Determine the [x, y] coordinate at the center of the cell enclosing the given text.  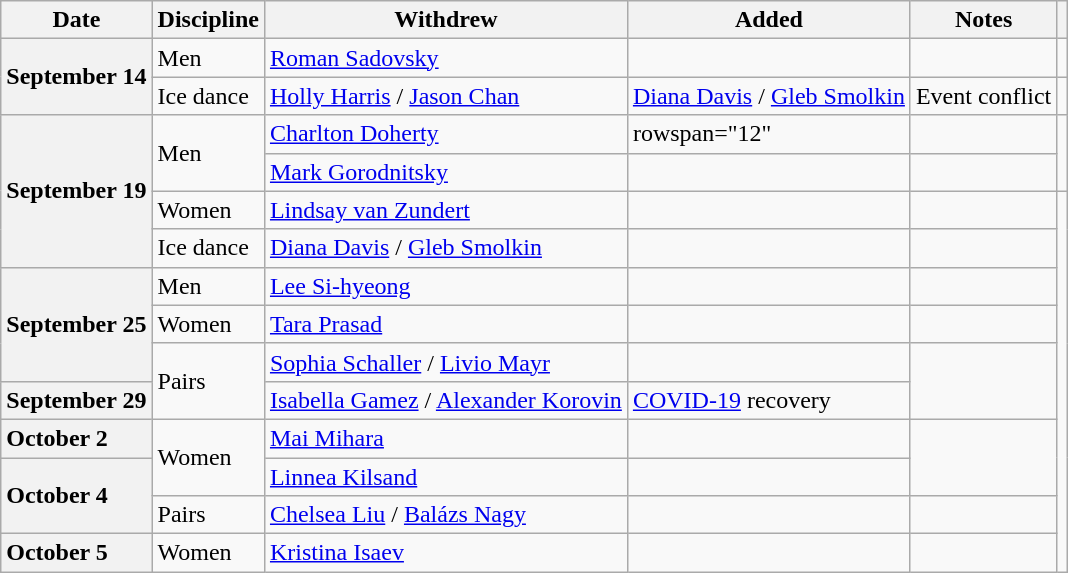
Charlton Doherty [446, 134]
Tara Prasad [446, 324]
September 29 [76, 400]
Notes [983, 20]
September 25 [76, 324]
Sophia Schaller / Livio Mayr [446, 362]
Mark Gorodnitsky [446, 172]
September 14 [76, 77]
October 2 [76, 438]
Discipline [208, 20]
October 4 [76, 496]
Chelsea Liu / Balázs Nagy [446, 515]
Mai Mihara [446, 438]
September 19 [76, 191]
Linnea Kilsand [446, 477]
Kristina Isaev [446, 553]
COVID-19 recovery [768, 400]
rowspan="12" [768, 134]
Roman Sadovsky [446, 58]
Holly Harris / Jason Chan [446, 96]
Isabella Gamez / Alexander Korovin [446, 400]
Date [76, 20]
Added [768, 20]
October 5 [76, 553]
Lee Si-hyeong [446, 286]
Withdrew [446, 20]
Event conflict [983, 96]
Lindsay van Zundert [446, 210]
